Extract the (x, y) coordinate from the center of the cell holding the provided text.  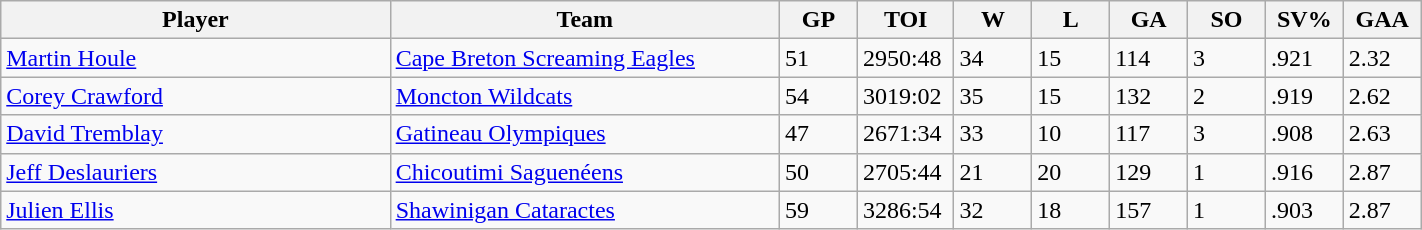
50 (819, 172)
2950:48 (906, 58)
GAA (1382, 20)
.919 (1304, 96)
GA (1149, 20)
35 (993, 96)
Cape Breton Screaming Eagles (584, 58)
.903 (1304, 210)
L (1071, 20)
Gatineau Olympiques (584, 134)
Julien Ellis (196, 210)
18 (1071, 210)
2705:44 (906, 172)
59 (819, 210)
47 (819, 134)
2.32 (1382, 58)
2671:34 (906, 134)
2.63 (1382, 134)
.908 (1304, 134)
20 (1071, 172)
114 (1149, 58)
3286:54 (906, 210)
54 (819, 96)
TOI (906, 20)
33 (993, 134)
.916 (1304, 172)
157 (1149, 210)
Martin Houle (196, 58)
3019:02 (906, 96)
Jeff Deslauriers (196, 172)
2.62 (1382, 96)
32 (993, 210)
Chicoutimi Saguenéens (584, 172)
W (993, 20)
132 (1149, 96)
Shawinigan Cataractes (584, 210)
Team (584, 20)
SO (1227, 20)
51 (819, 58)
117 (1149, 134)
SV% (1304, 20)
10 (1071, 134)
GP (819, 20)
Player (196, 20)
.921 (1304, 58)
Moncton Wildcats (584, 96)
Corey Crawford (196, 96)
34 (993, 58)
129 (1149, 172)
2 (1227, 96)
21 (993, 172)
David Tremblay (196, 134)
